Return the [x, y] coordinate for the center point of the cell that contains the specified text.  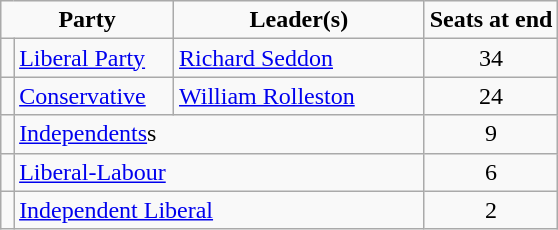
Liberal-Labour [220, 172]
Liberal Party [94, 58]
Richard Seddon [298, 58]
6 [491, 172]
34 [491, 58]
2 [491, 210]
Conservative [94, 96]
9 [491, 134]
Seats at end [491, 20]
Party [88, 20]
Independent Liberal [220, 210]
Leader(s) [298, 20]
Independentss [220, 134]
24 [491, 96]
William Rolleston [298, 96]
